Identify which cell holds the provided text, then report its [X, Y] central coordinate. 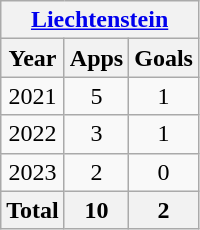
Total [33, 210]
5 [96, 96]
2022 [33, 134]
10 [96, 210]
3 [96, 134]
2021 [33, 96]
Apps [96, 58]
Liechtenstein [100, 20]
0 [164, 172]
Year [33, 58]
Goals [164, 58]
2023 [33, 172]
